Identify which cell holds the provided text, then report its [X, Y] central coordinate. 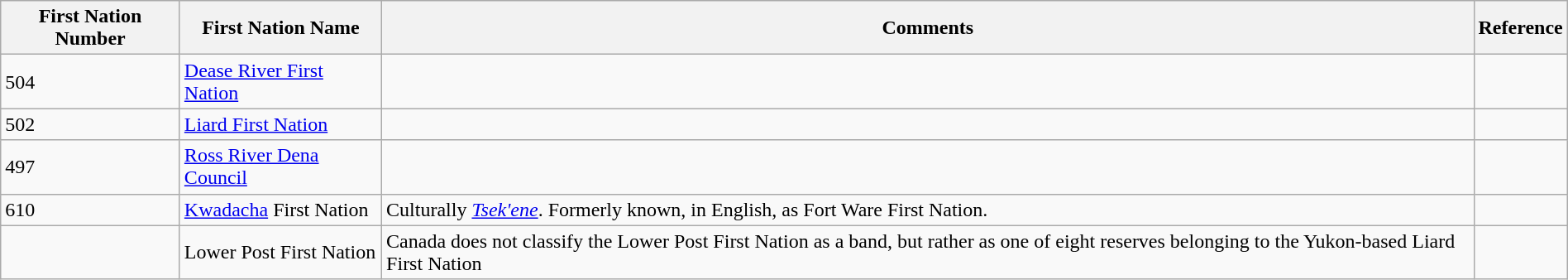
Lower Post First Nation [280, 252]
502 [91, 124]
Comments [928, 28]
610 [91, 210]
504 [91, 81]
Dease River First Nation [280, 81]
Ross River Dena Council [280, 167]
Reference [1520, 28]
497 [91, 167]
First Nation Number [91, 28]
Kwadacha First Nation [280, 210]
Culturally Tsek'ene. Formerly known, in English, as Fort Ware First Nation. [928, 210]
First Nation Name [280, 28]
Canada does not classify the Lower Post First Nation as a band, but rather as one of eight reserves belonging to the Yukon-based Liard First Nation [928, 252]
Liard First Nation [280, 124]
